Return the (X, Y) coordinate for the center point of the cell that contains the specified text.  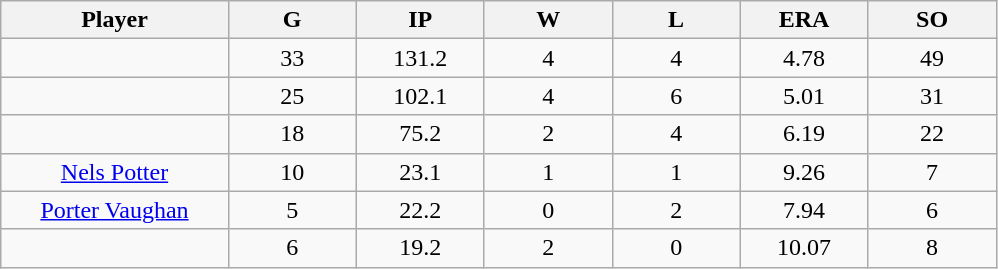
SO (932, 20)
22.2 (420, 210)
25 (292, 96)
19.2 (420, 248)
5.01 (804, 96)
10 (292, 172)
7 (932, 172)
5 (292, 210)
49 (932, 58)
Nels Potter (114, 172)
G (292, 20)
23.1 (420, 172)
22 (932, 134)
W (548, 20)
Porter Vaughan (114, 210)
7.94 (804, 210)
9.26 (804, 172)
ERA (804, 20)
31 (932, 96)
10.07 (804, 248)
18 (292, 134)
IP (420, 20)
L (676, 20)
Player (114, 20)
8 (932, 248)
75.2 (420, 134)
4.78 (804, 58)
131.2 (420, 58)
33 (292, 58)
102.1 (420, 96)
6.19 (804, 134)
